Search for the cell housing the specified text and yield its (X, Y) center coordinate. 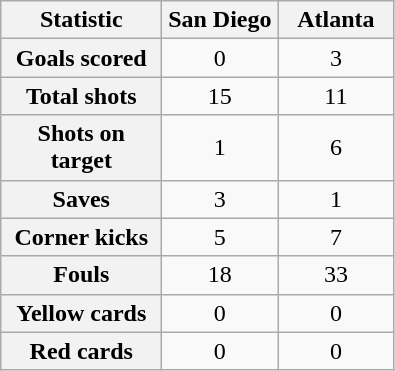
Total shots (82, 96)
7 (336, 237)
Corner kicks (82, 237)
5 (220, 237)
Yellow cards (82, 313)
15 (220, 96)
Atlanta (336, 20)
33 (336, 275)
Statistic (82, 20)
11 (336, 96)
Saves (82, 199)
6 (336, 148)
Goals scored (82, 58)
Fouls (82, 275)
18 (220, 275)
Red cards (82, 351)
Shots on target (82, 148)
San Diego (220, 20)
